Output the (X, Y) coordinate of the center of the cell containing the given text.  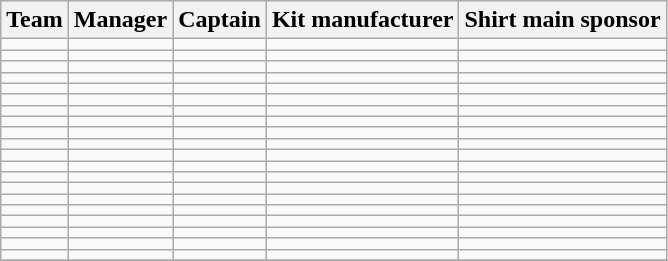
Captain (220, 20)
Shirt main sponsor (562, 20)
Kit manufacturer (362, 20)
Team (35, 20)
Manager (120, 20)
